For the text-containing cell, return its midpoint in [X, Y] coordinate format. 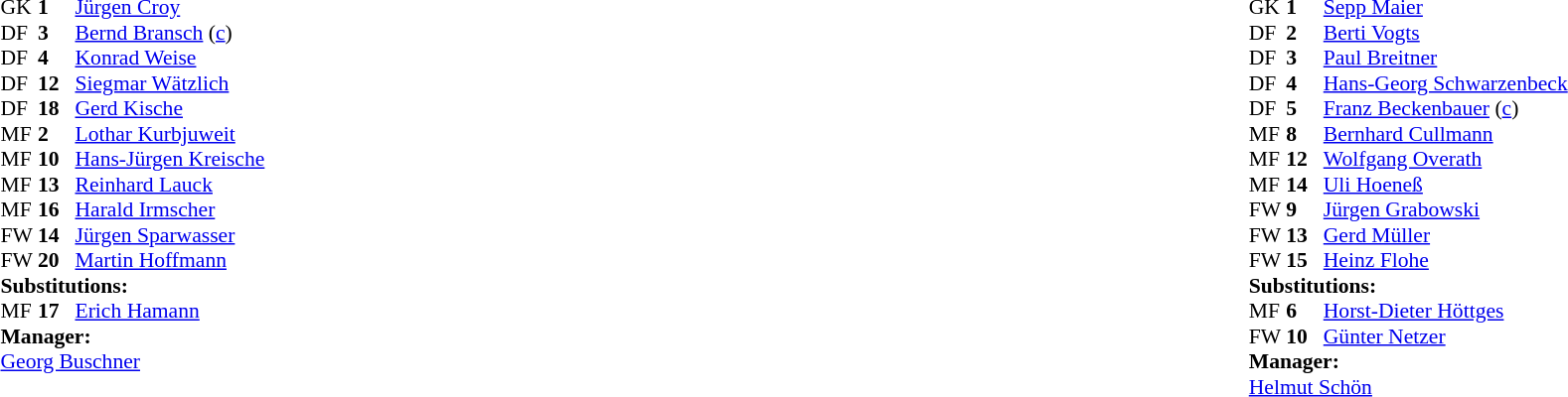
Bernd Bransch (c) [171, 33]
Gerd Müller [1446, 235]
Erich Hamann [171, 311]
9 [1305, 209]
Gerd Kische [171, 108]
6 [1305, 311]
Franz Beckenbauer (c) [1446, 108]
18 [57, 108]
8 [1305, 134]
5 [1305, 108]
Hans-Georg Schwarzenbeck [1446, 83]
Jürgen Sparwasser [171, 235]
Siegmar Wätzlich [171, 83]
Horst-Dieter Höttges [1446, 311]
Hans-Jürgen Kreische [171, 160]
Günter Netzer [1446, 336]
Paul Breitner [1446, 59]
Georg Buschner [132, 362]
15 [1305, 261]
Wolfgang Overath [1446, 160]
Harald Irmscher [171, 209]
Konrad Weise [171, 59]
Reinhard Lauck [171, 185]
16 [57, 209]
Bernhard Cullmann [1446, 134]
Berti Vogts [1446, 33]
20 [57, 261]
Martin Hoffmann [171, 261]
Uli Hoeneß [1446, 185]
Jürgen Grabowski [1446, 209]
Lothar Kurbjuweit [171, 134]
17 [57, 311]
Heinz Flohe [1446, 261]
